Output the (x, y) coordinate of the center of the cell containing the given text.  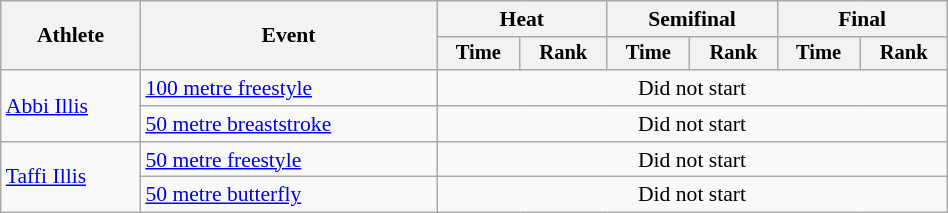
100 metre freestyle (288, 88)
50 metre freestyle (288, 160)
Taffi Illis (71, 178)
Event (288, 36)
Heat (522, 19)
50 metre breaststroke (288, 124)
50 metre butterfly (288, 195)
Semifinal (692, 19)
Final (862, 19)
Abbi Illis (71, 106)
Athlete (71, 36)
